Capture the cell that displays the provided text and extract its (X, Y) central coordinate. 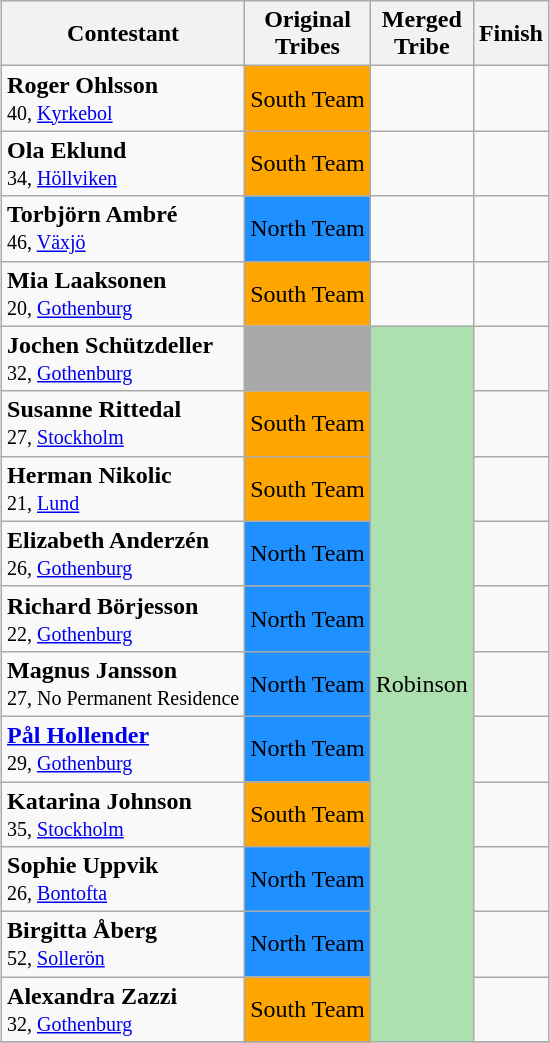
OriginalTribes (308, 34)
Alexandra Zazzi32, Gothenburg (124, 1010)
Elizabeth Anderzén26, Gothenburg (124, 554)
Herman Nikolic21, Lund (124, 488)
MergedTribe (422, 34)
Katarina Johnson35, Stockholm (124, 814)
Contestant (124, 34)
Roger Ohlsson40, Kyrkebol (124, 98)
Susanne Rittedal27, Stockholm (124, 424)
Robinson (422, 684)
Magnus Jansson27, No Permanent Residence (124, 684)
Mia Laaksonen20, Gothenburg (124, 294)
Ola Eklund34, Höllviken (124, 164)
Finish (510, 34)
Sophie Uppvik26, Bontofta (124, 880)
Richard Börjesson22, Gothenburg (124, 618)
Birgitta Åberg52, Sollerön (124, 944)
Jochen Schützdeller32, Gothenburg (124, 358)
Pål Hollender29, Gothenburg (124, 748)
Torbjörn Ambré46, Växjö (124, 228)
